Return the [X, Y] coordinate for the center point of the cell that contains the specified text.  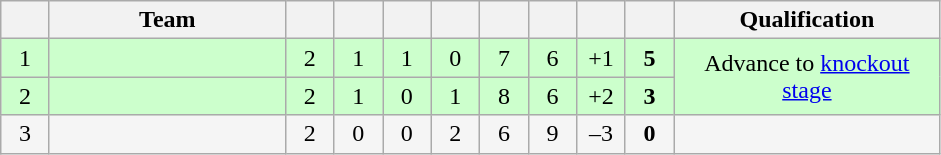
8 [504, 96]
9 [552, 134]
5 [650, 58]
Advance to knockout stage [807, 77]
Qualification [807, 20]
7 [504, 58]
–3 [602, 134]
+1 [602, 58]
Team [167, 20]
+2 [602, 96]
